Scan for the cell matching the given text and deliver its (x, y) coordinate at center. 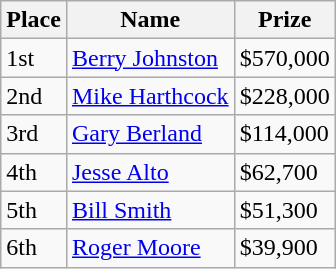
Berry Johnston (150, 58)
Place (34, 20)
Prize (284, 20)
Name (150, 20)
Mike Harthcock (150, 96)
4th (34, 172)
3rd (34, 134)
Jesse Alto (150, 172)
6th (34, 248)
$114,000 (284, 134)
5th (34, 210)
Roger Moore (150, 248)
2nd (34, 96)
1st (34, 58)
$51,300 (284, 210)
$62,700 (284, 172)
$570,000 (284, 58)
Gary Berland (150, 134)
$228,000 (284, 96)
Bill Smith (150, 210)
$39,900 (284, 248)
